Pinpoint the cell where the given text exists, returning its (x, y) midpoint coordinate. 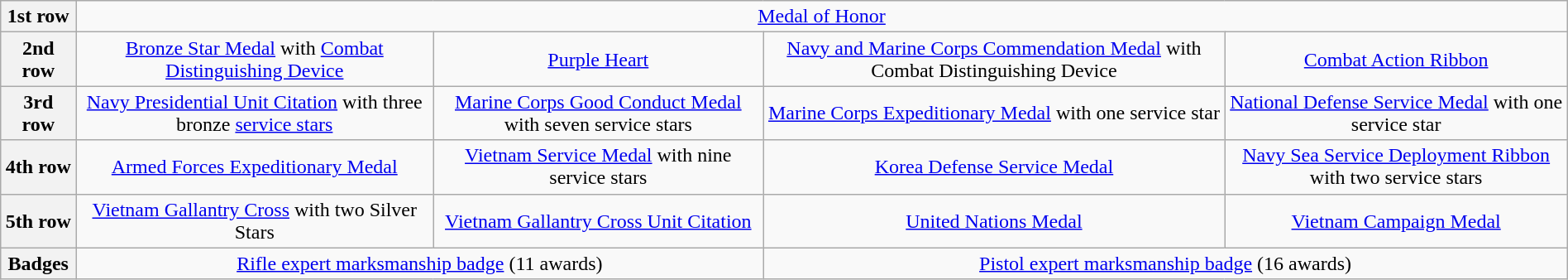
1st row (38, 17)
Navy Presidential Unit Citation with three bronze service stars (255, 113)
Combat Action Ribbon (1396, 60)
Marine Corps Expeditionary Medal with one service star (994, 113)
Armed Forces Expeditionary Medal (255, 167)
Pistol expert marksmanship badge (16 awards) (1165, 263)
Navy Sea Service Deployment Ribbon with two service stars (1396, 167)
Vietnam Gallantry Cross with two Silver Stars (255, 220)
Bronze Star Medal with Combat Distinguishing Device (255, 60)
Korea Defense Service Medal (994, 167)
Vietnam Campaign Medal (1396, 220)
3rd row (38, 113)
5th row (38, 220)
Vietnam Gallantry Cross Unit Citation (599, 220)
Badges (38, 263)
Marine Corps Good Conduct Medal with seven service stars (599, 113)
Purple Heart (599, 60)
Medal of Honor (822, 17)
4th row (38, 167)
United Nations Medal (994, 220)
National Defense Service Medal with one service star (1396, 113)
Vietnam Service Medal with nine service stars (599, 167)
Navy and Marine Corps Commendation Medal with Combat Distinguishing Device (994, 60)
2nd row (38, 60)
Rifle expert marksmanship badge (11 awards) (420, 263)
